Search for the cell housing the specified text and yield its (x, y) center coordinate. 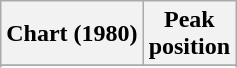
Peakposition (189, 34)
Chart (1980) (72, 34)
